Scan for the cell matching the given text and deliver its [X, Y] coordinate at center. 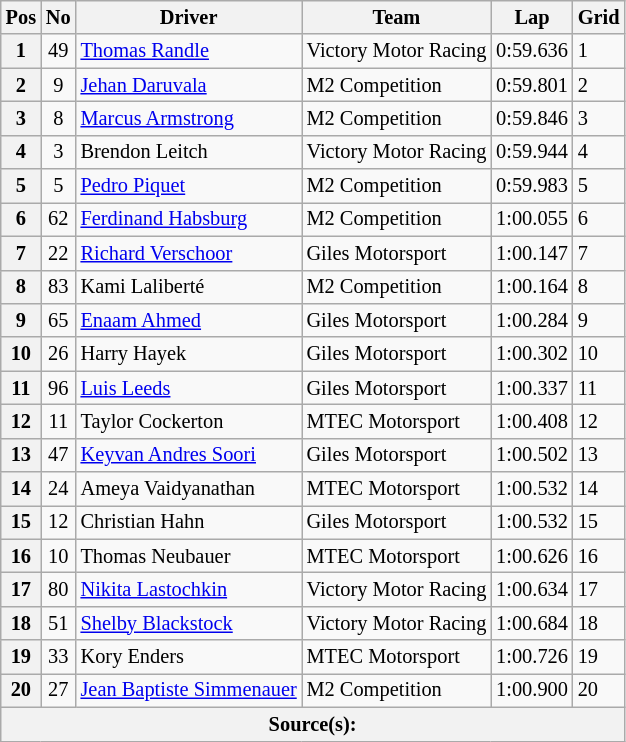
27 [58, 690]
62 [58, 219]
Luis Leeds [189, 388]
1:00.634 [532, 589]
22 [58, 253]
1:00.284 [532, 320]
33 [58, 657]
1:00.626 [532, 556]
26 [58, 354]
Richard Verschoor [189, 253]
1:00.337 [532, 388]
1:00.502 [532, 455]
49 [58, 51]
1:00.147 [532, 253]
Brendon Leitch [189, 152]
0:59.846 [532, 118]
0:59.801 [532, 85]
Shelby Blackstock [189, 623]
65 [58, 320]
Nikita Lastochkin [189, 589]
Team [397, 17]
Taylor Cockerton [189, 421]
Marcus Armstrong [189, 118]
47 [58, 455]
0:59.636 [532, 51]
96 [58, 388]
0:59.983 [532, 186]
No [58, 17]
Lap [532, 17]
Pos [21, 17]
Thomas Neubauer [189, 556]
1:00.302 [532, 354]
80 [58, 589]
Ameya Vaidyanathan [189, 489]
Pedro Piquet [189, 186]
Ferdinand Habsburg [189, 219]
1:00.726 [532, 657]
Kami Laliberté [189, 287]
1:00.684 [532, 623]
Jean Baptiste Simmenauer [189, 690]
1:00.408 [532, 421]
1:00.164 [532, 287]
83 [58, 287]
24 [58, 489]
Grid [599, 17]
0:59.944 [532, 152]
1:00.900 [532, 690]
Enaam Ahmed [189, 320]
Source(s): [313, 724]
Christian Hahn [189, 522]
Harry Hayek [189, 354]
Keyvan Andres Soori [189, 455]
51 [58, 623]
Jehan Daruvala [189, 85]
Kory Enders [189, 657]
Thomas Randle [189, 51]
Driver [189, 17]
1:00.055 [532, 219]
